Detect which cell encompasses the target text, then output its [X, Y] center coordinate. 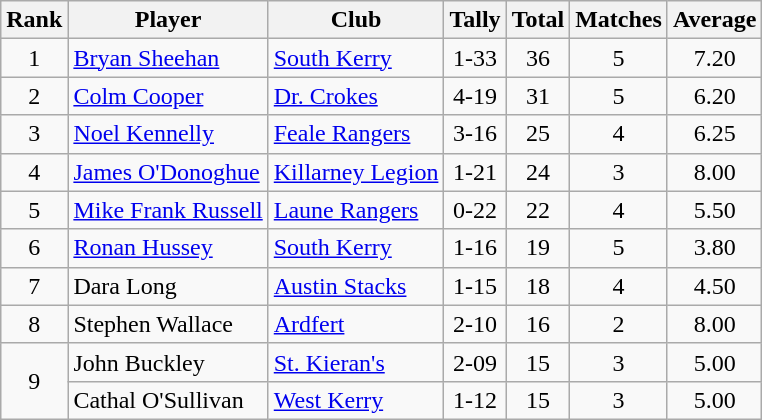
22 [538, 210]
Player [168, 20]
Rank [34, 20]
25 [538, 134]
1 [34, 58]
6 [34, 248]
2-10 [475, 324]
1-12 [475, 400]
1-16 [475, 248]
Mike Frank Russell [168, 210]
18 [538, 286]
Club [356, 20]
John Buckley [168, 362]
Noel Kennelly [168, 134]
Laune Rangers [356, 210]
Feale Rangers [356, 134]
2-09 [475, 362]
Matches [619, 20]
36 [538, 58]
Dara Long [168, 286]
Tally [475, 20]
James O'Donoghue [168, 172]
9 [34, 381]
6.20 [714, 96]
24 [538, 172]
3-16 [475, 134]
7 [34, 286]
Cathal O'Sullivan [168, 400]
Dr. Crokes [356, 96]
4.50 [714, 286]
1-21 [475, 172]
4-19 [475, 96]
31 [538, 96]
7.20 [714, 58]
Colm Cooper [168, 96]
Stephen Wallace [168, 324]
1-15 [475, 286]
Ardfert [356, 324]
Austin Stacks [356, 286]
19 [538, 248]
Average [714, 20]
West Kerry [356, 400]
0-22 [475, 210]
Bryan Sheehan [168, 58]
Ronan Hussey [168, 248]
St. Kieran's [356, 362]
5.50 [714, 210]
3.80 [714, 248]
1-33 [475, 58]
6.25 [714, 134]
Total [538, 20]
Killarney Legion [356, 172]
16 [538, 324]
8 [34, 324]
